Extract the [X, Y] coordinate from the center of the cell holding the provided text.  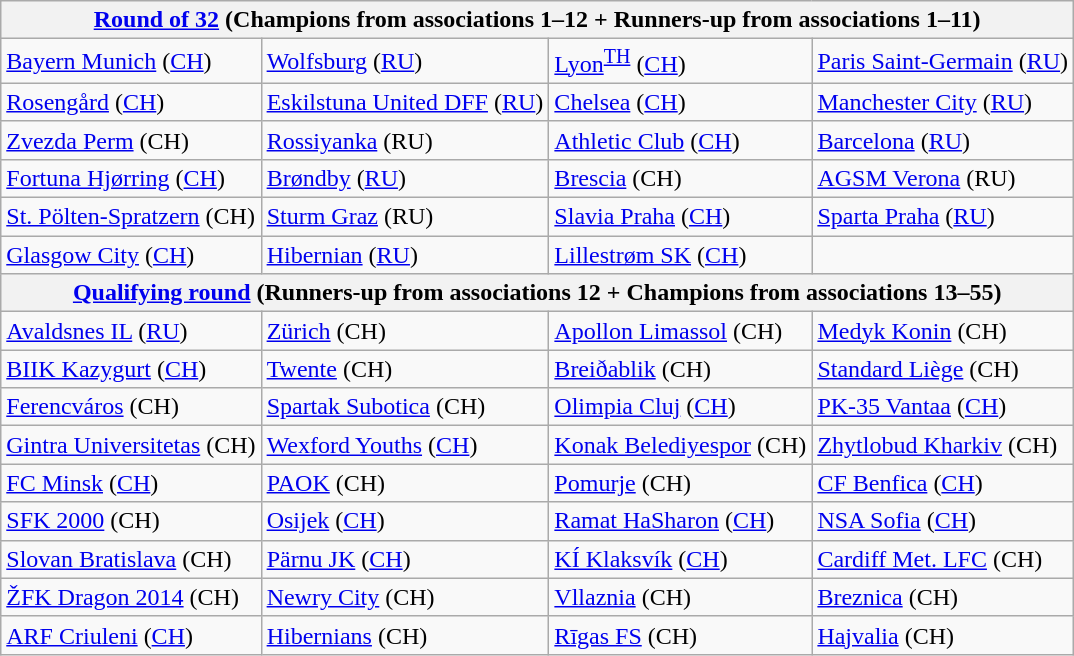
Osijek (CH) [405, 521]
Barcelona (RU) [943, 140]
KÍ Klaksvík (CH) [680, 559]
Qualifying round (Runners-up from associations 12 + Champions from associations 13–55) [538, 293]
Pomurje (CH) [680, 483]
Slavia Praha (CH) [680, 217]
Bayern Munich (CH) [131, 62]
Sparta Praha (RU) [943, 217]
Slovan Bratislava (CH) [131, 559]
Manchester City (RU) [943, 102]
Apollon Limassol (CH) [680, 331]
BIIK Kazygurt (CH) [131, 369]
St. Pölten-Spratzern (CH) [131, 217]
ARF Criuleni (CH) [131, 635]
Spartak Subotica (CH) [405, 407]
FC Minsk (CH) [131, 483]
Glasgow City (CH) [131, 255]
Newry City (CH) [405, 597]
Konak Belediyespor (CH) [680, 445]
Standard Liège (CH) [943, 369]
CF Benfica (CH) [943, 483]
Twente (CH) [405, 369]
Rīgas FS (CH) [680, 635]
Breiðablik (CH) [680, 369]
AGSM Verona (RU) [943, 178]
Olimpia Cluj (CH) [680, 407]
Pärnu JK (CH) [405, 559]
SFK 2000 (CH) [131, 521]
Zhytlobud Kharkiv (CH) [943, 445]
Paris Saint-Germain (RU) [943, 62]
Hibernian (RU) [405, 255]
Rossiyanka (RU) [405, 140]
Vllaznia (CH) [680, 597]
Rosengård (CH) [131, 102]
Wolfsburg (RU) [405, 62]
Athletic Club (CH) [680, 140]
Avaldsnes IL (RU) [131, 331]
Hajvalia (CH) [943, 635]
Wexford Youths (CH) [405, 445]
Fortuna Hjørring (CH) [131, 178]
Ramat HaSharon (CH) [680, 521]
NSA Sofia (CH) [943, 521]
Chelsea (CH) [680, 102]
Brøndby (RU) [405, 178]
PK-35 Vantaa (CH) [943, 407]
Ferencváros (CH) [131, 407]
Gintra Universitetas (CH) [131, 445]
Zvezda Perm (CH) [131, 140]
Round of 32 (Champions from associations 1–12 + Runners-up from associations 1–11) [538, 20]
ŽFK Dragon 2014 (CH) [131, 597]
Sturm Graz (RU) [405, 217]
Breznica (CH) [943, 597]
Brescia (CH) [680, 178]
Zürich (CH) [405, 331]
PAOK (CH) [405, 483]
Cardiff Met. LFC (CH) [943, 559]
Hibernians (CH) [405, 635]
Lillestrøm SK (CH) [680, 255]
Eskilstuna United DFF (RU) [405, 102]
LyonTH (CH) [680, 62]
Medyk Konin (CH) [943, 331]
